From the cell containing the given text, extract its center point as (x, y) coordinate. 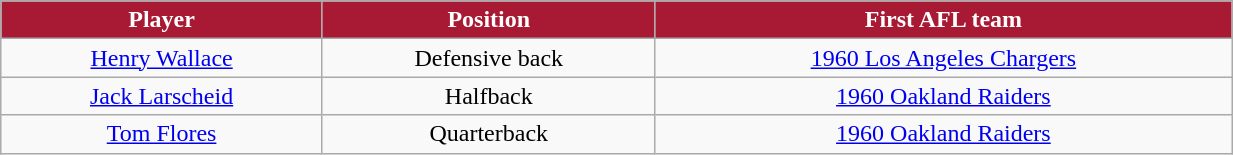
Tom Flores (162, 134)
Jack Larscheid (162, 96)
Henry Wallace (162, 58)
Quarterback (488, 134)
Halfback (488, 96)
First AFL team (943, 20)
Position (488, 20)
Player (162, 20)
Defensive back (488, 58)
1960 Los Angeles Chargers (943, 58)
